For the text-containing cell, return its midpoint in [X, Y] coordinate format. 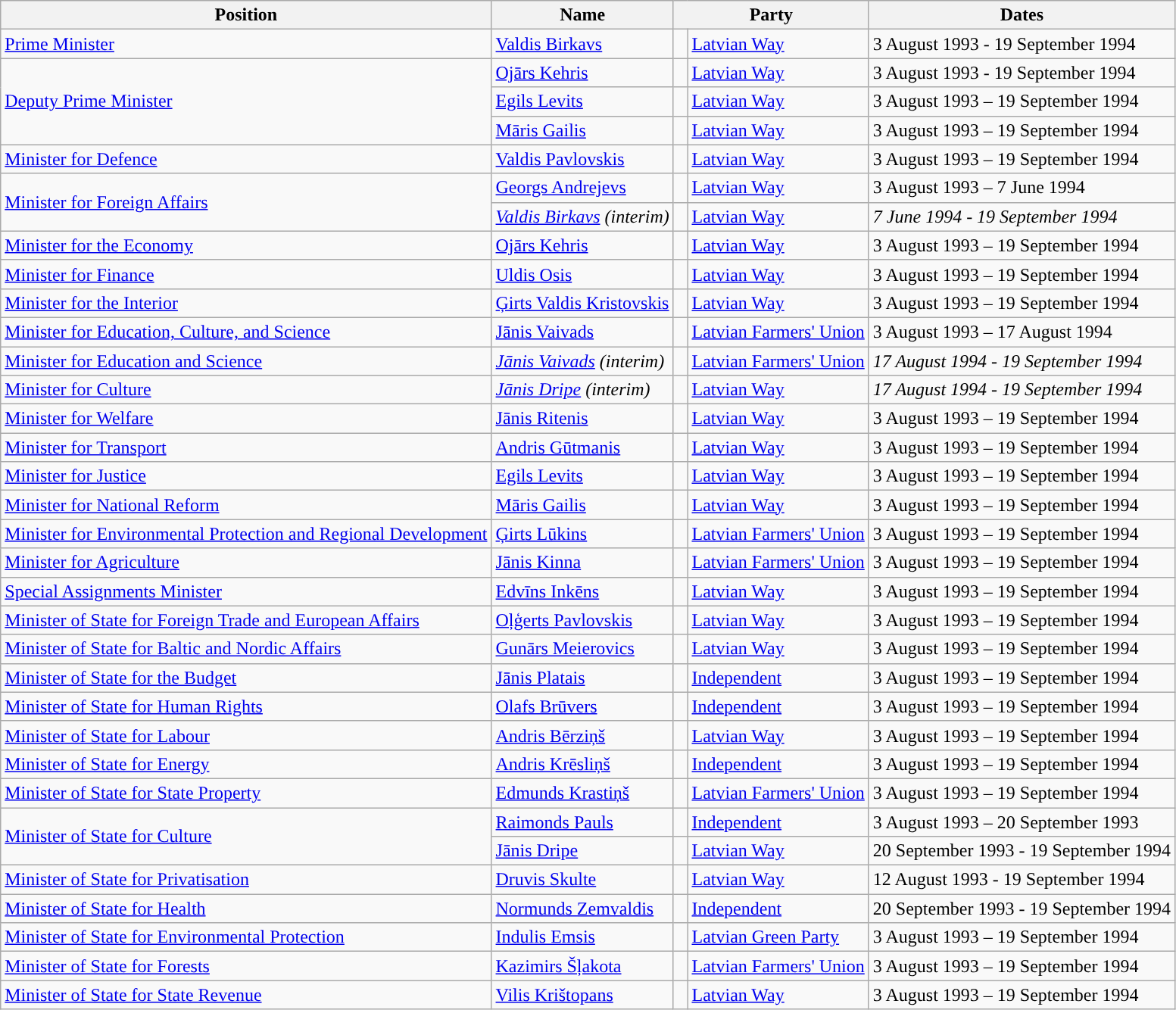
Ģirts Lūkins [582, 534]
Jānis Platais [582, 678]
Name [582, 15]
Prime Minister [246, 44]
3 August 1993 – 20 September 1993 [1022, 821]
Latvian Green Party [778, 937]
Minister for Finance [246, 274]
Position [246, 15]
Minister of State for Energy [246, 764]
Georgs Andrejevs [582, 188]
Druvis Skulte [582, 880]
Deputy Prime Minister [246, 101]
Edmunds Krastiņš [582, 793]
Minister for Education, Culture, and Science [246, 332]
Minister for Environmental Protection and Regional Development [246, 534]
Vilis Krištopans [582, 995]
Indulis Emsis [582, 937]
Minister for Transport [246, 447]
Minister of State for Privatisation [246, 880]
Minister for the Interior [246, 303]
Minister of State for Foreign Trade and European Affairs [246, 620]
Minister for National Reform [246, 505]
Oļģerts Pavlovskis [582, 620]
Jānis Dripe [582, 851]
Ģirts Valdis Kristovskis [582, 303]
Minister for Defence [246, 159]
Minister of State for State Revenue [246, 995]
Normunds Zemvaldis [582, 909]
Andris Bērziņš [582, 735]
Jānis Ritenis [582, 419]
Minister of State for Labour [246, 735]
Minister of State for the Budget [246, 678]
Minister for Agriculture [246, 563]
Valdis Pavlovskis [582, 159]
Minister of State for Health [246, 909]
7 June 1994 - 19 September 1994 [1022, 217]
Minister of State for Human Rights [246, 706]
Jānis Dripe (interim) [582, 390]
Minister for Welfare [246, 419]
Minister for Justice [246, 476]
Andris Krēsliņš [582, 764]
Raimonds Pauls [582, 821]
Minister for Education and Science [246, 361]
Andris Gūtmanis [582, 447]
Minister for Foreign Affairs [246, 202]
Party [771, 15]
Minister of State for Baltic and Nordic Affairs [246, 649]
Jānis Vaivads [582, 332]
Special Assignments Minister [246, 591]
3 August 1993 – 7 June 1994 [1022, 188]
Minister of State for Forests [246, 966]
Olafs Brūvers [582, 706]
Jānis Vaivads (interim) [582, 361]
Kazimirs Šļakota [582, 966]
Minister of State for Environmental Protection [246, 937]
Minister for Culture [246, 390]
Jānis Kinna [582, 563]
Minister for the Economy [246, 245]
Valdis Birkavs [582, 44]
Edvīns Inkēns [582, 591]
12 August 1993 - 19 September 1994 [1022, 880]
Dates [1022, 15]
Gunārs Meierovics [582, 649]
Minister of State for Culture [246, 836]
Uldis Osis [582, 274]
Minister of State for State Property [246, 793]
Valdis Birkavs (interim) [582, 217]
3 August 1993 – 17 August 1994 [1022, 332]
